Detect which cell encompasses the target text, then output its (X, Y) center coordinate. 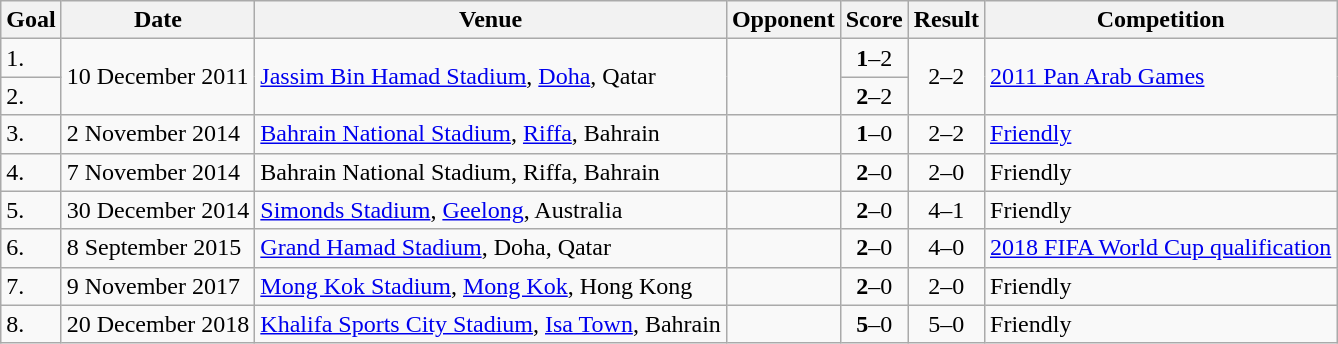
2018 FIFA World Cup qualification (1161, 248)
8 September 2015 (158, 248)
Date (158, 20)
Jassim Bin Hamad Stadium, Doha, Qatar (491, 77)
9 November 2017 (158, 286)
Goal (31, 20)
4–1 (946, 210)
Result (946, 20)
3. (31, 134)
Mong Kok Stadium, Mong Kok, Hong Kong (491, 286)
10 December 2011 (158, 77)
Opponent (783, 20)
6. (31, 248)
20 December 2018 (158, 324)
2. (31, 96)
2011 Pan Arab Games (1161, 77)
1–0 (874, 134)
7. (31, 286)
Simonds Stadium, Geelong, Australia (491, 210)
Score (874, 20)
Venue (491, 20)
30 December 2014 (158, 210)
Grand Hamad Stadium, Doha, Qatar (491, 248)
4–0 (946, 248)
1–2 (874, 58)
5. (31, 210)
4. (31, 172)
8. (31, 324)
7 November 2014 (158, 172)
Competition (1161, 20)
2 November 2014 (158, 134)
Khalifa Sports City Stadium, Isa Town, Bahrain (491, 324)
1. (31, 58)
